Find where the given text appears and provide that cell's center as (x, y) coordinate. 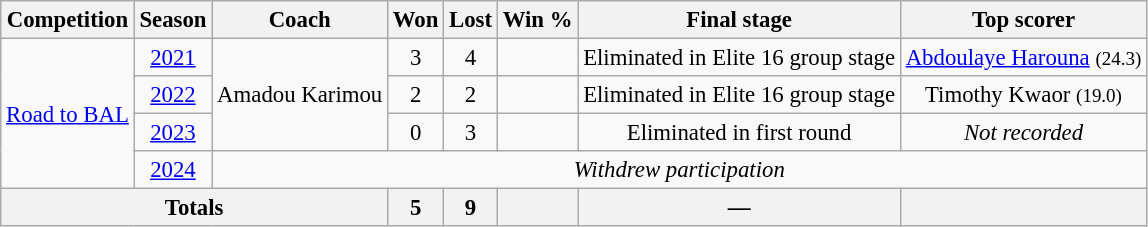
5 (416, 208)
Final stage (740, 20)
Eliminated in first round (740, 133)
Totals (194, 208)
Season (173, 20)
Competition (68, 20)
2022 (173, 95)
0 (416, 133)
4 (471, 58)
2023 (173, 133)
Top scorer (1023, 20)
Abdoulaye Harouna (24.3) (1023, 58)
Win % (537, 20)
Coach (300, 20)
2024 (173, 170)
Timothy Kwaor (19.0) (1023, 95)
Lost (471, 20)
Not recorded (1023, 133)
Road to BAL (68, 114)
Withdrew participation (680, 170)
9 (471, 208)
Amadou Karimou (300, 96)
Won (416, 20)
2021 (173, 58)
— (740, 208)
